Capture the cell that displays the provided text and extract its (X, Y) central coordinate. 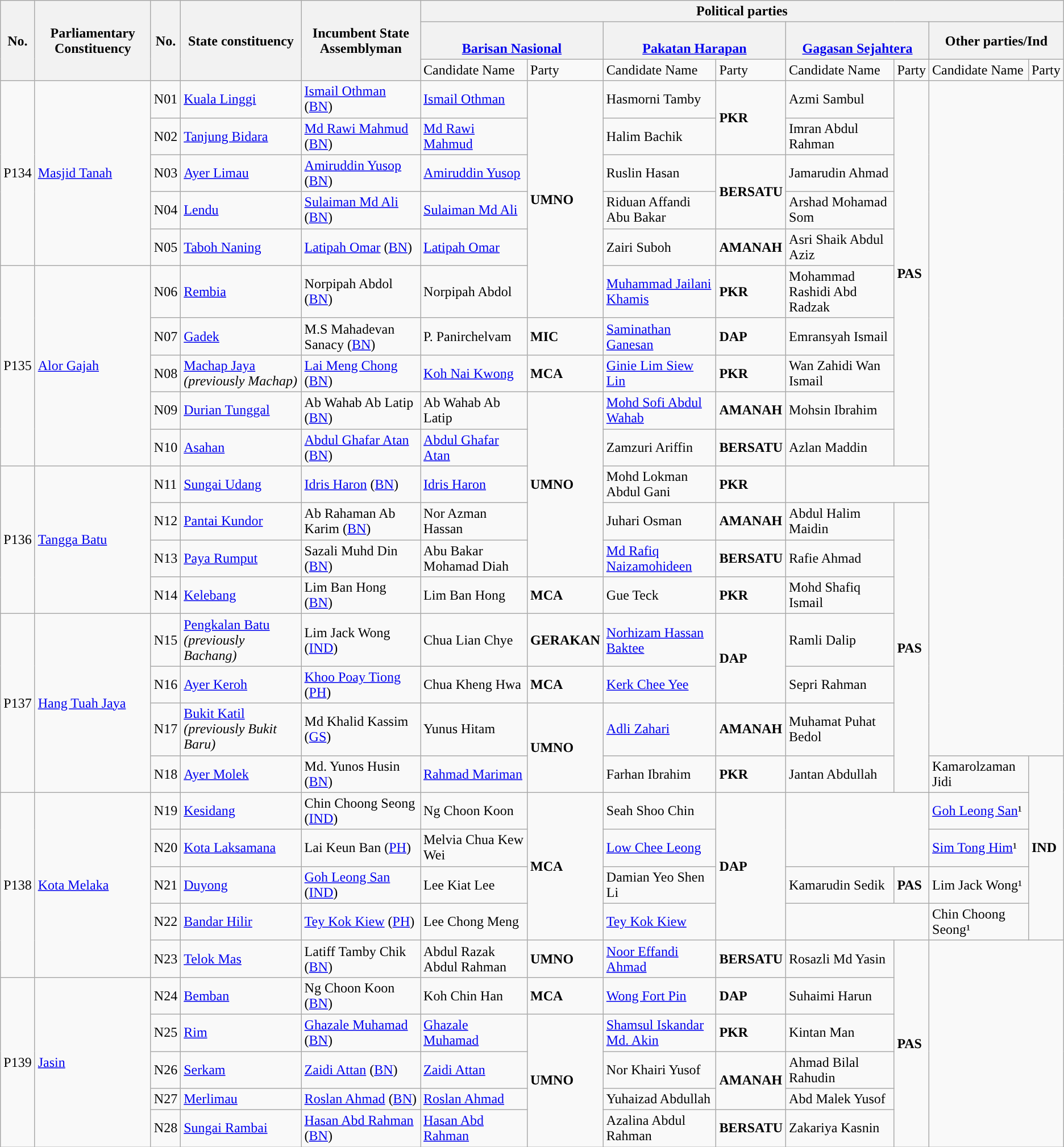
Amiruddin Yusop (BN) (360, 173)
Goh Leong San (IND) (360, 884)
Ruslin Hasan (659, 173)
Masjid Tanah (93, 173)
N14 (165, 596)
Mohd Shafiq Ismail (840, 596)
Idris Haron (474, 484)
Koh Chin Han (474, 996)
Zakariya Kasnin (840, 1129)
Md. Yunos Husin (BN) (360, 774)
Damian Yeo Shen Li (659, 884)
Ghazale Muhamad (BN) (360, 1032)
Yuhaizad Abdullah (659, 1099)
P137 (18, 703)
Rafie Ahmad (840, 558)
N17 (165, 729)
Other parties/Ind (997, 41)
Sazali Muhd Din (BN) (360, 558)
Duyong (241, 884)
P. Panirchelvam (474, 336)
Norpipah Abdol (BN) (360, 292)
Amiruddin Yusop (474, 173)
Tanjung Bidara (241, 136)
Abdul Ghafar Atan (BN) (360, 447)
Zaidi Attan (474, 1070)
Ab Wahab Ab Latip (474, 410)
N19 (165, 811)
Gadek (241, 336)
Jamarudin Ahmad (840, 173)
Ahmad Bilal Rahudin (840, 1070)
Bandar Hilir (241, 922)
N28 (165, 1129)
Latipah Omar (474, 247)
Zairi Suboh (659, 247)
State constituency (241, 41)
Halim Bachik (659, 136)
N16 (165, 684)
Nor Azman Hassan (474, 522)
Azlan Maddin (840, 447)
Hang Tuah Jaya (93, 703)
Gue Teck (659, 596)
Wong Fort Pin (659, 996)
Gagasan Sejahtera (858, 41)
Yunus Hitam (474, 729)
Lai Keun Ban (PH) (360, 848)
Parliamentary Constituency (93, 41)
IND (1046, 848)
Bemban (241, 996)
N01 (165, 99)
N15 (165, 640)
MIC (566, 336)
Durian Tunggal (241, 410)
Kesidang (241, 811)
Ng Choon Koon (BN) (360, 996)
Pakatan Harapan (695, 41)
N22 (165, 922)
Latiff Tamby Chik (BN) (360, 958)
Pantai Kundor (241, 522)
Rim (241, 1032)
Suhaimi Harun (840, 996)
Hasan Abd Rahman (BN) (360, 1129)
Rahmad Mariman (474, 774)
Ayer Limau (241, 173)
M.S Mahadevan Sanacy (BN) (360, 336)
Wan Zahidi Wan Ismail (840, 373)
Lee Kiat Lee (474, 884)
Md Khalid Kassim (GS) (360, 729)
N11 (165, 484)
Rosazli Md Yasin (840, 958)
Emransyah Ismail (840, 336)
Farhan Ibrahim (659, 774)
Ng Choon Koon (474, 811)
N04 (165, 210)
Chua Kheng Hwa (474, 684)
N03 (165, 173)
Imran Abdul Rahman (840, 136)
Chin Choong Seong (IND) (360, 811)
Saminathan Ganesan (659, 336)
Telok Mas (241, 958)
P136 (18, 540)
Sungai Udang (241, 484)
Abdul Halim Maidin (840, 522)
Adli Zahari (659, 729)
Mohsin Ibrahim (840, 410)
Ginie Lim Siew Lin (659, 373)
Muhamat Puhat Bedol (840, 729)
N27 (165, 1099)
Abdul Ghafar Atan (474, 447)
Idris Haron (BN) (360, 484)
N12 (165, 522)
Zamzuri Ariffin (659, 447)
Khoo Poay Tiong (PH) (360, 684)
Sepri Rahman (840, 684)
Md Rafiq Naizamohideen (659, 558)
Sulaiman Md Ali (474, 210)
N25 (165, 1032)
Ayer Molek (241, 774)
N20 (165, 848)
N02 (165, 136)
Paya Rumput (241, 558)
Koh Nai Kwong (474, 373)
Asahan (241, 447)
Latipah Omar (BN) (360, 247)
Roslan Ahmad (BN) (360, 1099)
Taboh Naning (241, 247)
Lim Jack Wong (IND) (360, 640)
N08 (165, 373)
Tey Kok Kiew (659, 922)
Chua Lian Chye (474, 640)
Ismail Othman (BN) (360, 99)
Lim Ban Hong (BN) (360, 596)
P138 (18, 884)
Ab Rahaman Ab Karim (BN) (360, 522)
Barisan Nasional (512, 41)
Incumbent State Assemblyman (360, 41)
Kerk Chee Yee (659, 684)
Kintan Man (840, 1032)
Sim Tong Him¹ (979, 848)
N09 (165, 410)
Arshad Mohamad Som (840, 210)
Machap Jaya (previously Machap) (241, 373)
N06 (165, 292)
GERAKAN (566, 640)
Riduan Affandi Abu Bakar (659, 210)
Tey Kok Kiew (PH) (360, 922)
Abu Bakar Mohamad Diah (474, 558)
P134 (18, 173)
Political parties (742, 11)
Kuala Linggi (241, 99)
Norhizam Hassan Baktee (659, 640)
Alor Gajah (93, 365)
Melvia Chua Kew Wei (474, 848)
Roslan Ahmad (474, 1099)
N24 (165, 996)
N26 (165, 1070)
Bukit Katil (previously Bukit Baru) (241, 729)
Juhari Osman (659, 522)
Chin Choong Seong¹ (979, 922)
Norpipah Abdol (474, 292)
Hasmorni Tamby (659, 99)
Kota Laksamana (241, 848)
Md Rawi Mahmud (474, 136)
N13 (165, 558)
Pengkalan Batu (previously Bachang) (241, 640)
Hasan Abd Rahman (474, 1129)
N07 (165, 336)
Merlimau (241, 1099)
Azalina Abdul Rahman (659, 1129)
Mohammad Rashidi Abd Radzak (840, 292)
Abd Malek Yusof (840, 1099)
Zaidi Attan (BN) (360, 1070)
Seah Shoo Chin (659, 811)
Mohd Lokman Abdul Gani (659, 484)
Low Chee Leong (659, 848)
Lai Meng Chong (BN) (360, 373)
Rembia (241, 292)
Ayer Keroh (241, 684)
Shamsul Iskandar Md. Akin (659, 1032)
Muhammad Jailani Khamis (659, 292)
Kelebang (241, 596)
Azmi Sambul (840, 99)
N05 (165, 247)
Lendu (241, 210)
Tangga Batu (93, 540)
Serkam (241, 1070)
Asri Shaik Abdul Aziz (840, 247)
Abdul Razak Abdul Rahman (474, 958)
Kamarolzaman Jidi (979, 774)
Mohd Sofi Abdul Wahab (659, 410)
Lim Ban Hong (474, 596)
Jasin (93, 1062)
Jantan Abdullah (840, 774)
P135 (18, 365)
Md Rawi Mahmud (BN) (360, 136)
Sungai Rambai (241, 1129)
Goh Leong San¹ (979, 811)
Lim Jack Wong¹ (979, 884)
N21 (165, 884)
Nor Khairi Yusof (659, 1070)
Ramli Dalip (840, 640)
N10 (165, 447)
Kamarudin Sedik (840, 884)
Sulaiman Md Ali (BN) (360, 210)
P139 (18, 1062)
Ismail Othman (474, 99)
Kota Melaka (93, 884)
Ab Wahab Ab Latip (BN) (360, 410)
Lee Chong Meng (474, 922)
Noor Effandi Ahmad (659, 958)
N23 (165, 958)
Ghazale Muhamad (474, 1032)
N18 (165, 774)
